Identify which cell holds the provided text, then report its (X, Y) central coordinate. 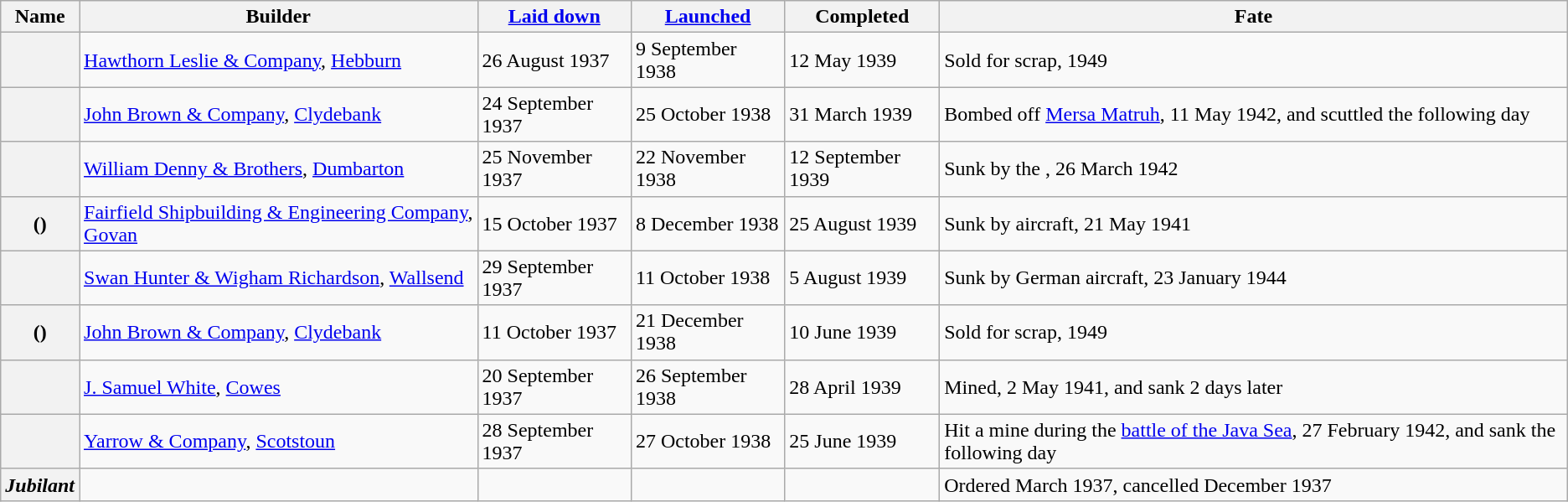
25 August 1939 (863, 223)
Mined, 2 May 1941, and sank 2 days later (1254, 387)
Laid down (554, 17)
26 September 1938 (707, 387)
Hawthorn Leslie & Company, Hebburn (279, 60)
Jubilant (40, 484)
Name (40, 17)
29 September 1937 (554, 278)
Completed (863, 17)
9 September 1938 (707, 60)
22 November 1938 (707, 169)
31 March 1939 (863, 114)
26 August 1937 (554, 60)
10 June 1939 (863, 332)
27 October 1938 (707, 441)
Hit a mine during the battle of the Java Sea, 27 February 1942, and sank the following day (1254, 441)
Sunk by aircraft, 21 May 1941 (1254, 223)
Fate (1254, 17)
11 October 1937 (554, 332)
24 September 1937 (554, 114)
Launched (707, 17)
Ordered March 1937, cancelled December 1937 (1254, 484)
15 October 1937 (554, 223)
Fairfield Shipbuilding & Engineering Company, Govan (279, 223)
28 April 1939 (863, 387)
5 August 1939 (863, 278)
11 October 1938 (707, 278)
25 October 1938 (707, 114)
Yarrow & Company, Scotstoun (279, 441)
Bombed off Mersa Matruh, 11 May 1942, and scuttled the following day (1254, 114)
28 September 1937 (554, 441)
12 May 1939 (863, 60)
8 December 1938 (707, 223)
Builder (279, 17)
12 September 1939 (863, 169)
J. Samuel White, Cowes (279, 387)
Sunk by the , 26 March 1942 (1254, 169)
Swan Hunter & Wigham Richardson, Wallsend (279, 278)
20 September 1937 (554, 387)
Sunk by German aircraft, 23 January 1944 (1254, 278)
25 November 1937 (554, 169)
William Denny & Brothers, Dumbarton (279, 169)
25 June 1939 (863, 441)
21 December 1938 (707, 332)
